Output the [X, Y] coordinate of the center of the cell containing the given text.  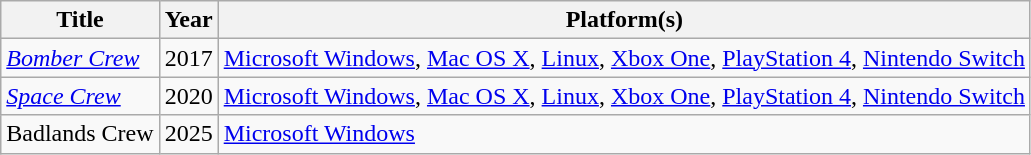
Platform(s) [624, 20]
2020 [188, 96]
2025 [188, 134]
Year [188, 20]
Badlands Crew [80, 134]
Space Crew [80, 96]
Title [80, 20]
Microsoft Windows [624, 134]
2017 [188, 58]
Bomber Crew [80, 58]
